Return (x, y) of the center of cell containing provided text 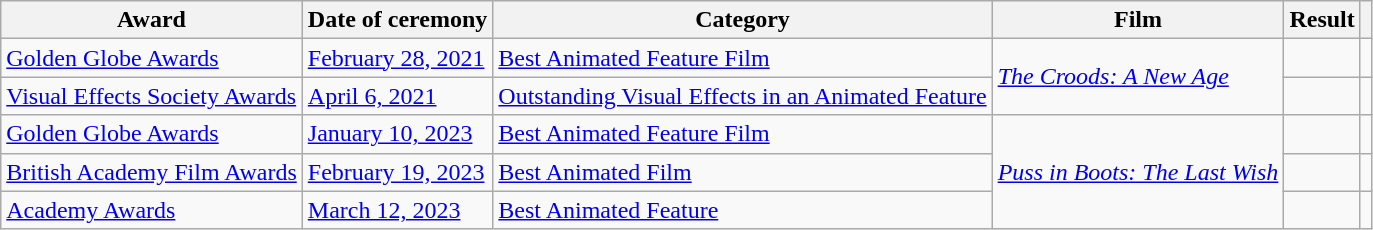
Best Animated Film (742, 172)
Outstanding Visual Effects in an Animated Feature (742, 96)
Film (1138, 20)
February 28, 2021 (398, 58)
Result (1322, 20)
February 19, 2023 (398, 172)
January 10, 2023 (398, 134)
Date of ceremony (398, 20)
Visual Effects Society Awards (152, 96)
The Croods: A New Age (1138, 77)
March 12, 2023 (398, 210)
British Academy Film Awards (152, 172)
April 6, 2021 (398, 96)
Award (152, 20)
Category (742, 20)
Puss in Boots: The Last Wish (1138, 172)
Best Animated Feature (742, 210)
Academy Awards (152, 210)
